Return (x, y) of the center of cell containing provided text 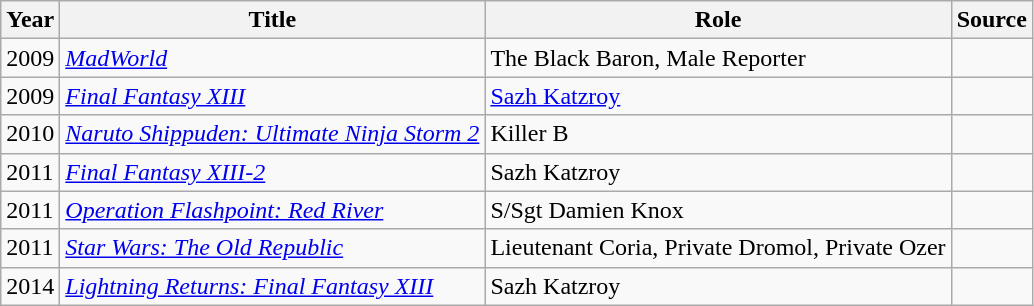
Role (718, 20)
The Black Baron, Male Reporter (718, 58)
S/Sgt Damien Knox (718, 210)
2014 (30, 286)
2010 (30, 134)
Lieutenant Coria, Private Dromol, Private Ozer (718, 248)
Operation Flashpoint: Red River (272, 210)
Year (30, 20)
Lightning Returns: Final Fantasy XIII (272, 286)
Star Wars: The Old Republic (272, 248)
MadWorld (272, 58)
Title (272, 20)
Source (992, 20)
Final Fantasy XIII-2 (272, 172)
Final Fantasy XIII (272, 96)
Killer B (718, 134)
Naruto Shippuden: Ultimate Ninja Storm 2 (272, 134)
